Capture the cell that displays the provided text and extract its [X, Y] central coordinate. 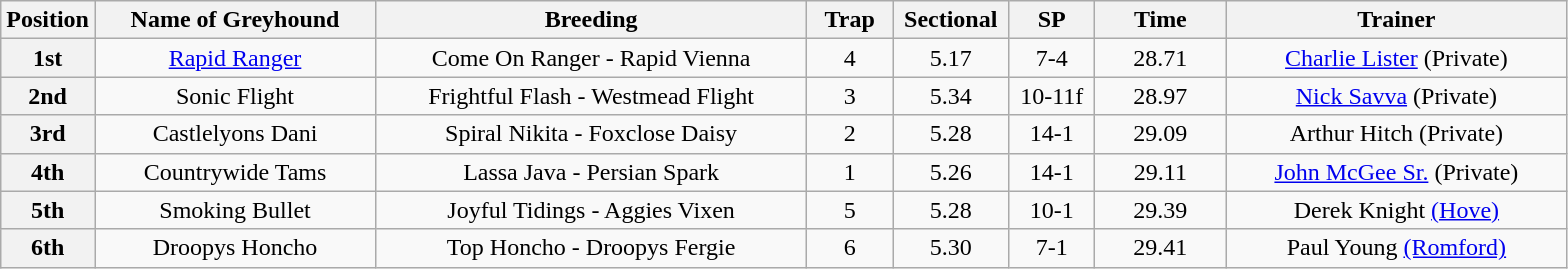
Joyful Tidings - Aggies Vixen [592, 210]
Rapid Ranger [234, 58]
Top Honcho - Droopys Fergie [592, 248]
Arthur Hitch (Private) [1396, 134]
Charlie Lister (Private) [1396, 58]
Sonic Flight [234, 96]
28.97 [1160, 96]
Nick Savva (Private) [1396, 96]
Come On Ranger - Rapid Vienna [592, 58]
6 [850, 248]
10-11f [1052, 96]
7-4 [1052, 58]
3rd [48, 134]
Lassa Java - Persian Spark [592, 172]
Smoking Bullet [234, 210]
Derek Knight (Hove) [1396, 210]
5.30 [951, 248]
29.41 [1160, 248]
Trainer [1396, 20]
Sectional [951, 20]
2nd [48, 96]
Name of Greyhound [234, 20]
Trap [850, 20]
Time [1160, 20]
Breeding [592, 20]
Droopys Honcho [234, 248]
5 [850, 210]
Spiral Nikita - Foxclose Daisy [592, 134]
Castlelyons Dani [234, 134]
John McGee Sr. (Private) [1396, 172]
1 [850, 172]
Countrywide Tams [234, 172]
29.09 [1160, 134]
29.11 [1160, 172]
29.39 [1160, 210]
Paul Young (Romford) [1396, 248]
5.26 [951, 172]
5th [48, 210]
3 [850, 96]
4th [48, 172]
6th [48, 248]
4 [850, 58]
SP [1052, 20]
1st [48, 58]
28.71 [1160, 58]
2 [850, 134]
Position [48, 20]
10-1 [1052, 210]
Frightful Flash - Westmead Flight [592, 96]
7-1 [1052, 248]
5.34 [951, 96]
5.17 [951, 58]
